Locate the cell with the specified text and output its (X, Y) center coordinate. 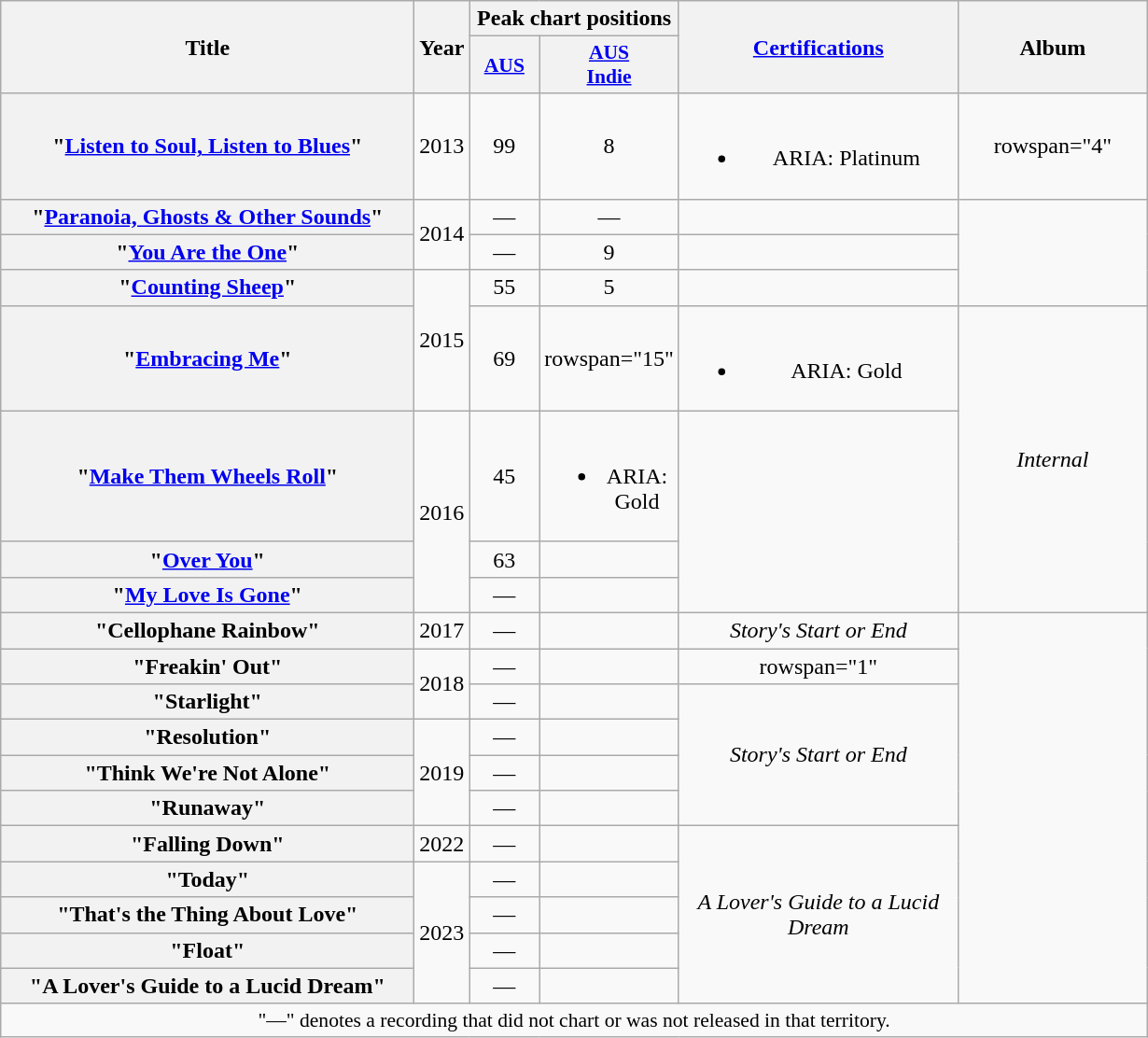
AUS (504, 65)
"A Lover's Guide to a Lucid Dream" (207, 986)
2015 (442, 340)
Year (442, 47)
"Falling Down" (207, 844)
"That's the Thing About Love" (207, 915)
rowspan="1" (818, 666)
"Listen to Soul, Listen to Blues" (207, 146)
2018 (442, 683)
5 (609, 288)
"Resolution" (207, 737)
"Make Them Wheels Roll" (207, 476)
"My Love Is Gone" (207, 595)
69 (504, 358)
"Paranoia, Ghosts & Other Sounds" (207, 217)
2019 (442, 773)
2017 (442, 630)
"Starlight" (207, 702)
Title (207, 47)
"You Are the One" (207, 252)
"Think We're Not Alone" (207, 773)
AUSIndie (609, 65)
9 (609, 252)
Internal (1053, 459)
rowspan="4" (1053, 146)
"Freakin' Out" (207, 666)
Certifications (818, 47)
2014 (442, 234)
55 (504, 288)
"Counting Sheep" (207, 288)
rowspan="15" (609, 358)
Peak chart positions (574, 19)
2022 (442, 844)
ARIA: Platinum (818, 146)
Album (1053, 47)
"Float" (207, 950)
A Lover's Guide to a Lucid Dream (818, 915)
"Cellophane Rainbow" (207, 630)
2023 (442, 933)
8 (609, 146)
99 (504, 146)
"Runaway" (207, 808)
45 (504, 476)
2013 (442, 146)
2016 (442, 512)
63 (504, 559)
"Embracing Me" (207, 358)
"—" denotes a recording that did not chart or was not released in that territory. (575, 1020)
"Over You" (207, 559)
"Today" (207, 879)
